Detect which cell encompasses the target text, then output its (X, Y) center coordinate. 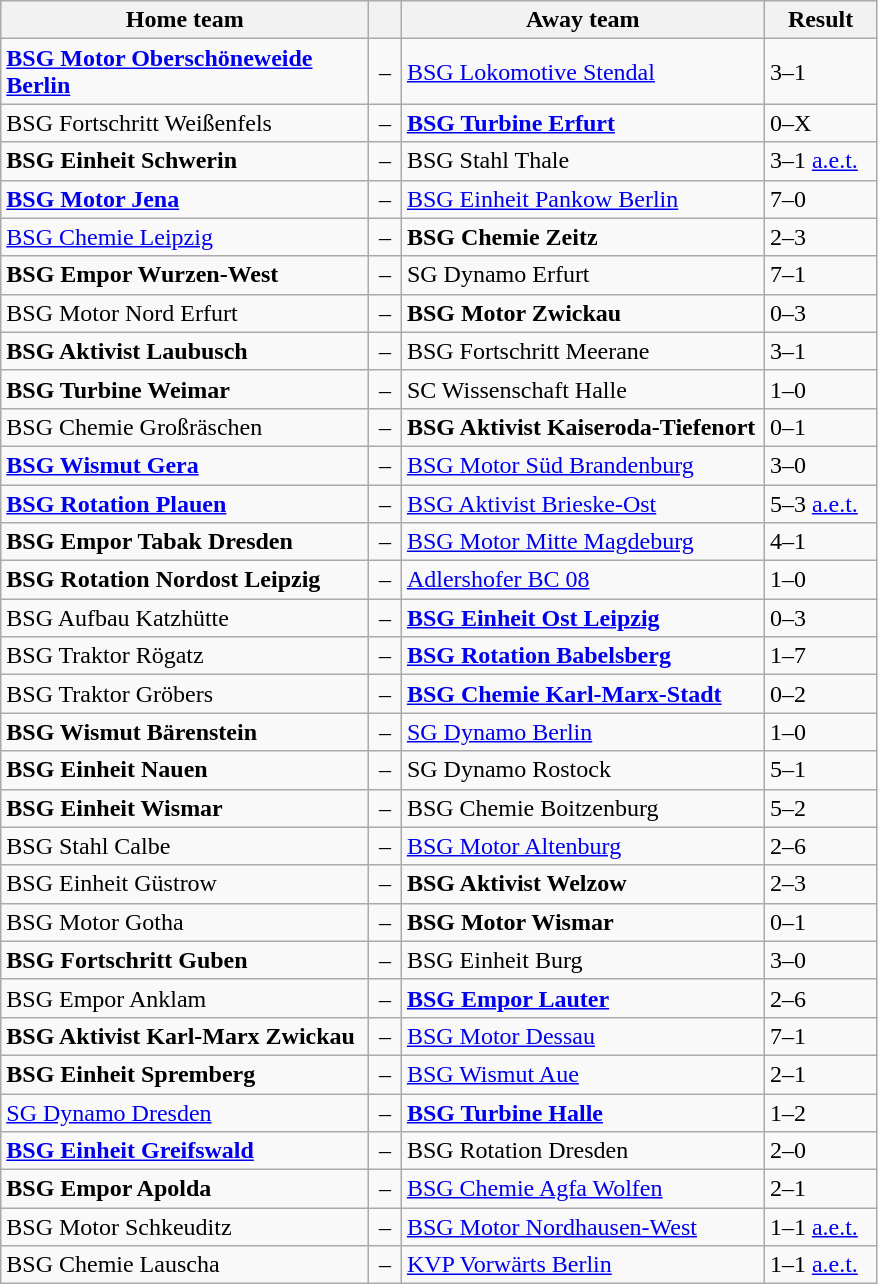
BSG Motor Süd Brandenburg (582, 465)
BSG Traktor Rögatz (185, 656)
Away team (582, 20)
BSG Einheit Nauen (185, 770)
Adlershofer BC 08 (582, 580)
BSG Turbine Halle (582, 1113)
BSG Motor Gotha (185, 922)
BSG Motor Zwickau (582, 313)
BSG Empor Wurzen-West (185, 275)
2–0 (820, 1151)
0–2 (820, 694)
BSG Wismut Bärenstein (185, 732)
BSG Stahl Calbe (185, 846)
SG Dynamo Erfurt (582, 275)
BSG Motor Nordhausen-West (582, 1227)
BSG Motor Dessau (582, 1036)
BSG Turbine Erfurt (582, 123)
Result (820, 20)
BSG Motor Jena (185, 199)
BSG Rotation Babelsberg (582, 656)
5–2 (820, 808)
BSG Motor Wismar (582, 922)
BSG Fortschritt Meerane (582, 351)
BSG Traktor Gröbers (185, 694)
BSG Empor Apolda (185, 1189)
SG Dynamo Dresden (185, 1113)
BSG Chemie Großräschen (185, 427)
BSG Fortschritt Weißenfels (185, 123)
Home team (185, 20)
BSG Einheit Güstrow (185, 884)
BSG Einheit Wismar (185, 808)
BSG Motor Schkeuditz (185, 1227)
BSG Motor Mitte Magdeburg (582, 542)
BSG Motor Nord Erfurt (185, 313)
BSG Chemie Leipzig (185, 237)
BSG Empor Anklam (185, 998)
BSG Fortschritt Guben (185, 960)
4–1 (820, 542)
1–2 (820, 1113)
BSG Chemie Lauscha (185, 1265)
BSG Motor Altenburg (582, 846)
3–1 a.e.t. (820, 161)
BSG Empor Lauter (582, 998)
BSG Einheit Burg (582, 960)
BSG Aktivist Brieske-Ost (582, 503)
BSG Stahl Thale (582, 161)
BSG Einheit Spremberg (185, 1074)
BSG Chemie Agfa Wolfen (582, 1189)
KVP Vorwärts Berlin (582, 1265)
SG Dynamo Rostock (582, 770)
BSG Chemie Zeitz (582, 237)
0–X (820, 123)
BSG Rotation Plauen (185, 503)
BSG Lokomotive Stendal (582, 72)
BSG Motor Oberschöneweide Berlin (185, 72)
BSG Rotation Dresden (582, 1151)
BSG Einheit Greifswald (185, 1151)
5–3 a.e.t. (820, 503)
BSG Chemie Boitzenburg (582, 808)
BSG Einheit Schwerin (185, 161)
BSG Chemie Karl-Marx-Stadt (582, 694)
BSG Einheit Pankow Berlin (582, 199)
BSG Aktivist Kaiseroda-Tiefenort (582, 427)
BSG Einheit Ost Leipzig (582, 618)
BSG Turbine Weimar (185, 389)
5–1 (820, 770)
BSG Aktivist Welzow (582, 884)
SC Wissenschaft Halle (582, 389)
BSG Aufbau Katzhütte (185, 618)
BSG Aktivist Karl-Marx Zwickau (185, 1036)
BSG Empor Tabak Dresden (185, 542)
SG Dynamo Berlin (582, 732)
1–7 (820, 656)
BSG Wismut Aue (582, 1074)
BSG Wismut Gera (185, 465)
BSG Rotation Nordost Leipzig (185, 580)
BSG Aktivist Laubusch (185, 351)
7–0 (820, 199)
